Identify which cell holds the provided text, then report its (X, Y) central coordinate. 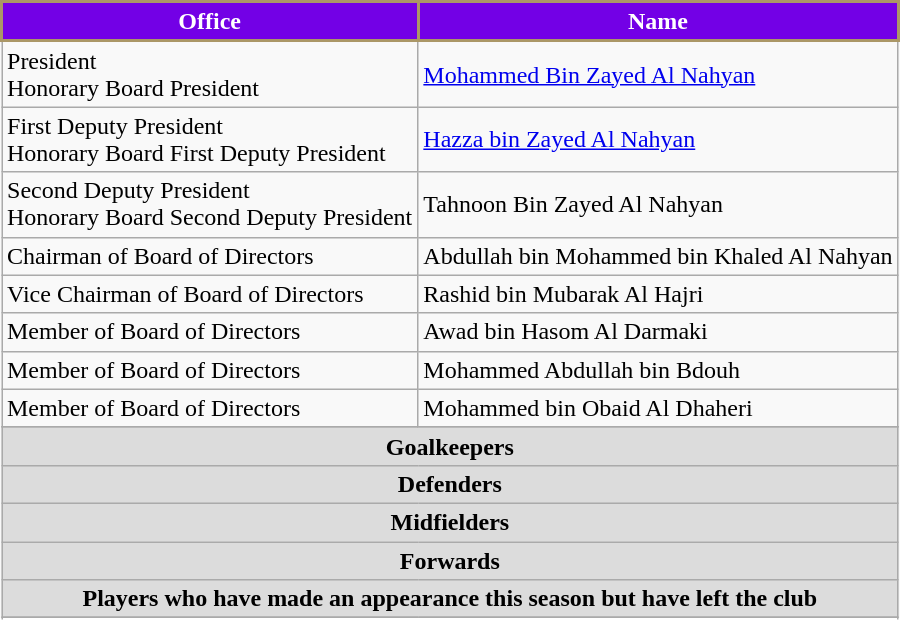
Office (210, 22)
Mohammed bin Obaid Al Dhaheri (658, 408)
Goalkeepers (450, 446)
Second Deputy PresidentHonorary Board Second Deputy President (210, 204)
PresidentHonorary Board President (210, 74)
Mohammed Bin Zayed Al Nahyan (658, 74)
Defenders (450, 484)
Midfielders (450, 522)
Hazza bin Zayed Al Nahyan (658, 140)
Vice Chairman of Board of Directors (210, 294)
Tahnoon Bin Zayed Al Nahyan (658, 204)
Rashid bin Mubarak Al Hajri (658, 294)
First Deputy President Honorary Board First Deputy President (210, 140)
Forwards (450, 561)
Abdullah bin Mohammed bin Khaled Al Nahyan (658, 256)
Mohammed Abdullah bin Bdouh (658, 370)
Awad bin Hasom Al Darmaki (658, 332)
Chairman of Board of Directors (210, 256)
Name (658, 22)
Players who have made an appearance this season but have left the club (450, 599)
